Return the [x, y] coordinate for the center point of the cell that contains the specified text.  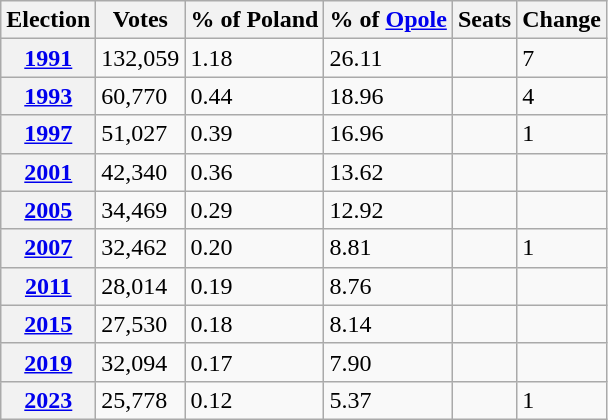
8.81 [388, 248]
0.29 [254, 210]
26.11 [388, 58]
34,469 [140, 210]
12.92 [388, 210]
Election [48, 20]
Votes [140, 20]
32,094 [140, 362]
Change [562, 20]
2023 [48, 400]
51,027 [140, 134]
2001 [48, 172]
16.96 [388, 134]
0.20 [254, 248]
25,778 [140, 400]
0.12 [254, 400]
1997 [48, 134]
13.62 [388, 172]
4 [562, 96]
0.18 [254, 324]
8.76 [388, 286]
2019 [48, 362]
0.44 [254, 96]
0.36 [254, 172]
% of Opole [388, 20]
7 [562, 58]
1991 [48, 58]
7.90 [388, 362]
18.96 [388, 96]
60,770 [140, 96]
Seats [484, 20]
27,530 [140, 324]
2005 [48, 210]
0.19 [254, 286]
2007 [48, 248]
132,059 [140, 58]
32,462 [140, 248]
5.37 [388, 400]
% of Poland [254, 20]
0.17 [254, 362]
2015 [48, 324]
1993 [48, 96]
8.14 [388, 324]
1.18 [254, 58]
2011 [48, 286]
42,340 [140, 172]
28,014 [140, 286]
0.39 [254, 134]
